Return the (X, Y) coordinate for the center point of the cell that contains the specified text.  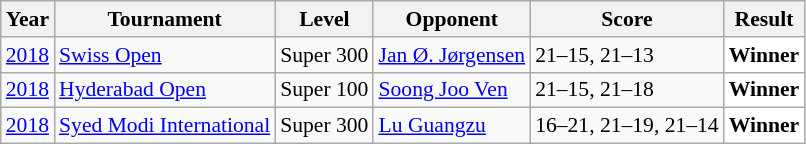
Year (28, 19)
Syed Modi International (164, 126)
21–15, 21–13 (627, 55)
Swiss Open (164, 55)
Soong Joo Ven (452, 90)
21–15, 21–18 (627, 90)
Lu Guangzu (452, 126)
Jan Ø. Jørgensen (452, 55)
Level (324, 19)
Score (627, 19)
Opponent (452, 19)
Hyderabad Open (164, 90)
Tournament (164, 19)
16–21, 21–19, 21–14 (627, 126)
Result (764, 19)
Super 100 (324, 90)
